Find where the given text appears and provide that cell's center as (X, Y) coordinate. 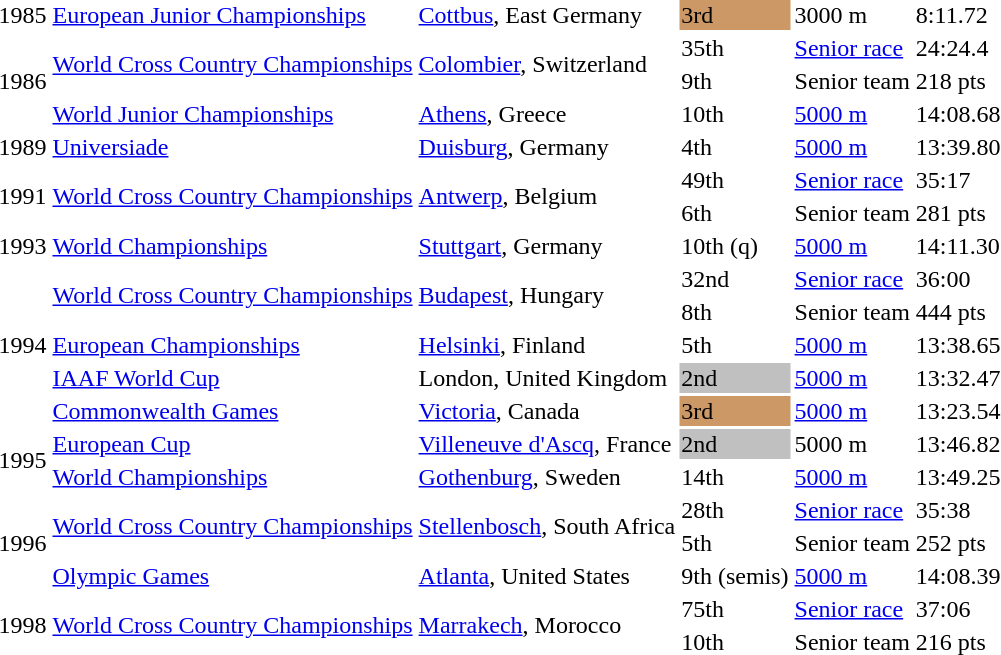
9th (735, 81)
Antwerp, Belgium (547, 196)
Stuttgart, Germany (547, 246)
32nd (735, 279)
Athens, Greece (547, 114)
14th (735, 477)
Victoria, Canada (547, 411)
Colombier, Switzerland (547, 64)
Stellenbosch, South Africa (547, 526)
75th (735, 609)
Duisburg, Germany (547, 147)
3000 m (852, 15)
4th (735, 147)
World Junior Championships (232, 114)
European Junior Championships (232, 15)
6th (735, 213)
10th (q) (735, 246)
28th (735, 510)
Atlanta, United States (547, 576)
Gothenburg, Sweden (547, 477)
London, United Kingdom (547, 378)
Commonwealth Games (232, 411)
European Championships (232, 345)
IAAF World Cup (232, 378)
35th (735, 48)
Budapest, Hungary (547, 296)
Olympic Games (232, 576)
10th (735, 114)
European Cup (232, 444)
Cottbus, East Germany (547, 15)
49th (735, 180)
9th (semis) (735, 576)
Universiade (232, 147)
Helsinki, Finland (547, 345)
8th (735, 312)
Villeneuve d'Ascq, France (547, 444)
